Return the [x, y] coordinate for the center point of the cell that contains the specified text.  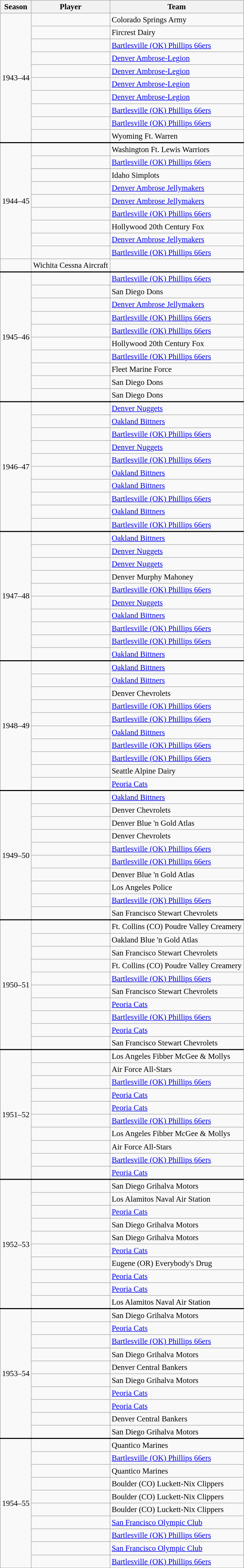
1948–49 [16, 726]
Wichita Cessna Aircraft [71, 265]
Eugene (OR) Everybody's Drug [177, 1263]
1951–52 [16, 1114]
Washington Ft. Lewis Warriors [177, 149]
1946–47 [16, 466]
1944–45 [16, 201]
1950–51 [16, 985]
Fircrest Dairy [177, 33]
1953–54 [16, 1373]
1954–55 [16, 1503]
1943–44 [16, 78]
Colorado Springs Army [177, 20]
Denver Murphy Mahoney [177, 577]
Wyoming Ft. Warren [177, 136]
Season [16, 7]
Los Angeles Police [177, 888]
Player [71, 7]
1947–48 [16, 596]
1949–50 [16, 855]
1945–46 [16, 337]
Team [177, 7]
1952–53 [16, 1244]
Fleet Marine Force [177, 369]
Oakland Blue 'n Gold Atlas [177, 940]
Idaho Simplots [177, 175]
Seattle Alpine Dairy [177, 771]
